Return [x, y] of the center of cell containing provided text 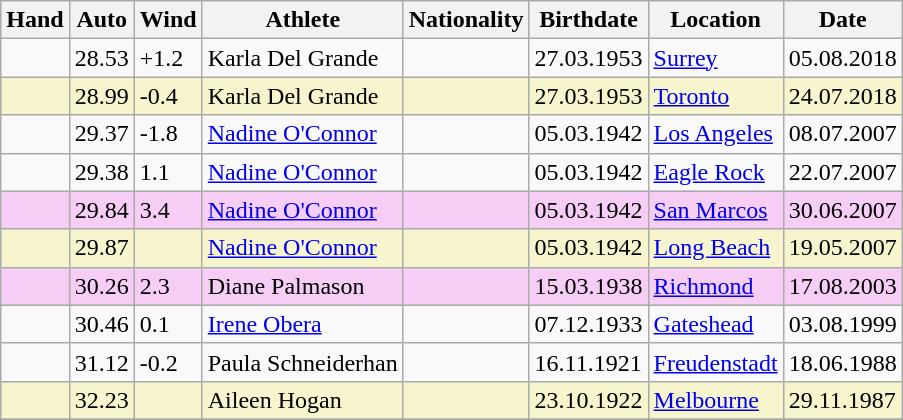
San Marcos [716, 210]
Toronto [716, 96]
17.08.2003 [842, 286]
29.84 [102, 210]
30.26 [102, 286]
Location [716, 20]
3.4 [168, 210]
Irene Obera [302, 324]
Auto [102, 20]
22.07.2007 [842, 172]
Freudenstadt [716, 362]
Paula Schneiderhan [302, 362]
Long Beach [716, 248]
29.87 [102, 248]
28.53 [102, 58]
Surrey [716, 58]
Melbourne [716, 400]
Richmond [716, 286]
2.3 [168, 286]
05.08.2018 [842, 58]
+1.2 [168, 58]
18.06.1988 [842, 362]
Gateshead [716, 324]
-1.8 [168, 134]
0.1 [168, 324]
08.07.2007 [842, 134]
29.37 [102, 134]
Aileen Hogan [302, 400]
19.05.2007 [842, 248]
Nationality [466, 20]
Los Angeles [716, 134]
Eagle Rock [716, 172]
30.06.2007 [842, 210]
03.08.1999 [842, 324]
16.11.1921 [588, 362]
-0.4 [168, 96]
23.10.1922 [588, 400]
15.03.1938 [588, 286]
-0.2 [168, 362]
07.12.1933 [588, 324]
30.46 [102, 324]
24.07.2018 [842, 96]
1.1 [168, 172]
Birthdate [588, 20]
28.99 [102, 96]
29.38 [102, 172]
Wind [168, 20]
29.11.1987 [842, 400]
32.23 [102, 400]
Athlete [302, 20]
Date [842, 20]
31.12 [102, 362]
Diane Palmason [302, 286]
Hand [35, 20]
